Scan for the cell matching the given text and deliver its (X, Y) coordinate at center. 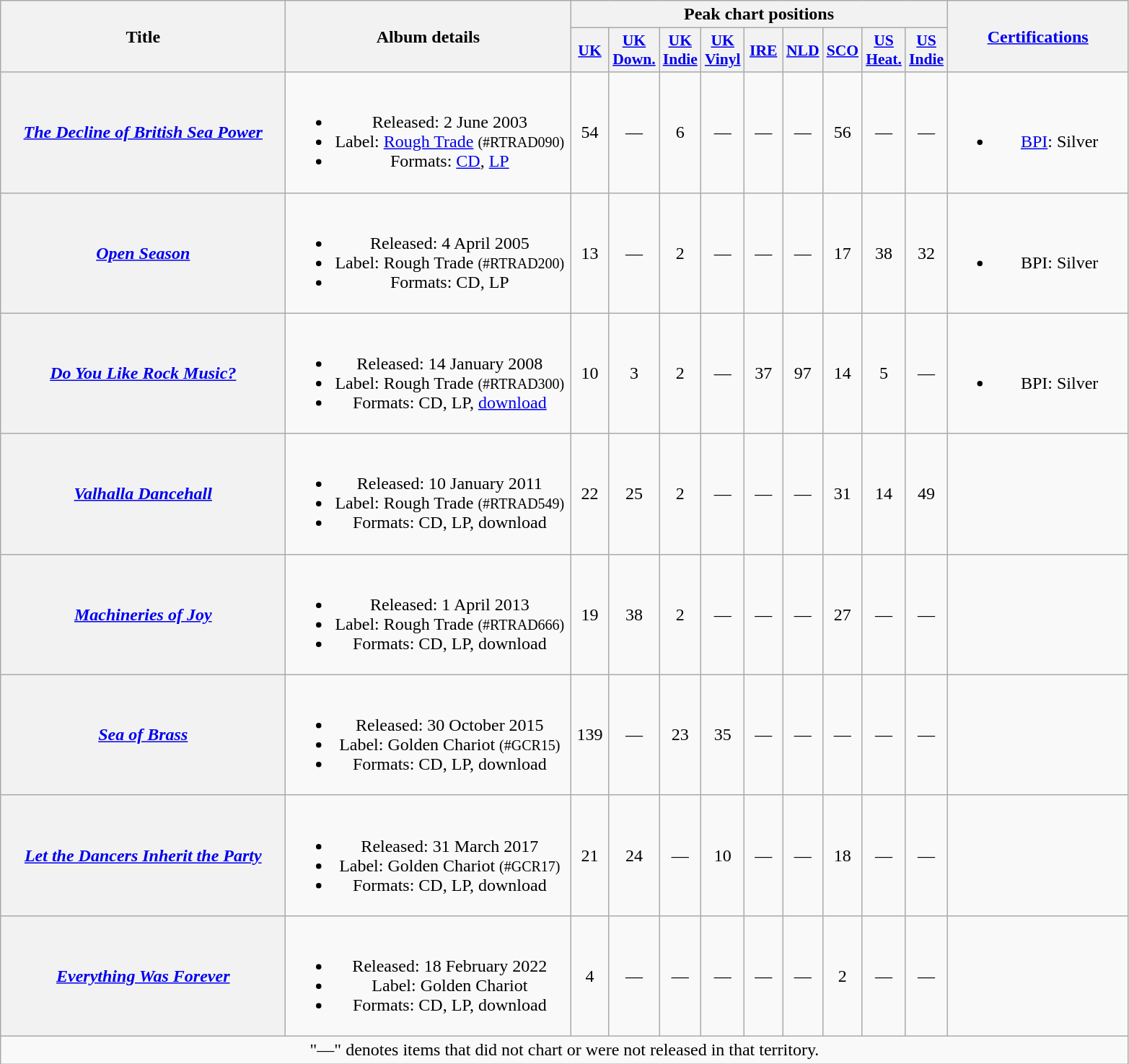
UK (590, 50)
24 (634, 856)
Let the Dancers Inherit the Party (143, 856)
Certifications (1037, 36)
USHeat. (884, 50)
NLD (803, 50)
Everything Was Forever (143, 975)
Released: 30 October 2015Label: Golden Chariot (#GCR15)Formats: CD, LP, download (429, 734)
Released: 1 April 2013Label: Rough Trade (#RTRAD666)Formats: CD, LP, download (429, 615)
Released: 31 March 2017Label: Golden Chariot (#GCR17)Formats: CD, LP, download (429, 856)
4 (590, 975)
"—" denotes items that did not chart or were not released in that territory. (564, 1050)
56 (843, 133)
5 (884, 374)
The Decline of British Sea Power (143, 133)
Album details (429, 36)
USIndie (926, 50)
13 (590, 252)
49 (926, 493)
Sea of Brass (143, 734)
139 (590, 734)
UKDown. (634, 50)
21 (590, 856)
Released: 18 February 2022Label: Golden ChariotFormats: CD, LP, download (429, 975)
Released: 10 January 2011Label: Rough Trade (#RTRAD549)Formats: CD, LP, download (429, 493)
Machineries of Joy (143, 615)
25 (634, 493)
32 (926, 252)
Valhalla Dancehall (143, 493)
37 (763, 374)
22 (590, 493)
SCO (843, 50)
Title (143, 36)
23 (680, 734)
Open Season (143, 252)
Released: 2 June 2003Label: Rough Trade (#RTRAD090)Formats: CD, LP (429, 133)
35 (723, 734)
3 (634, 374)
IRE (763, 50)
Do You Like Rock Music? (143, 374)
97 (803, 374)
27 (843, 615)
54 (590, 133)
18 (843, 856)
UKVinyl (723, 50)
31 (843, 493)
Released: 4 April 2005Label: Rough Trade (#RTRAD200)Formats: CD, LP (429, 252)
6 (680, 133)
17 (843, 252)
Released: 14 January 2008Label: Rough Trade (#RTRAD300)Formats: CD, LP, download (429, 374)
19 (590, 615)
UKIndie (680, 50)
Peak chart positions (759, 14)
